Extract the (x, y) coordinate from the center of the cell holding the provided text.  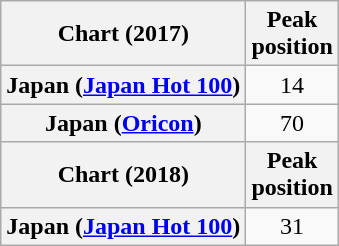
14 (292, 85)
31 (292, 226)
Japan (Oricon) (124, 123)
Chart (2017) (124, 34)
Chart (2018) (124, 174)
70 (292, 123)
